Locate the cell with the specified text and output its (X, Y) center coordinate. 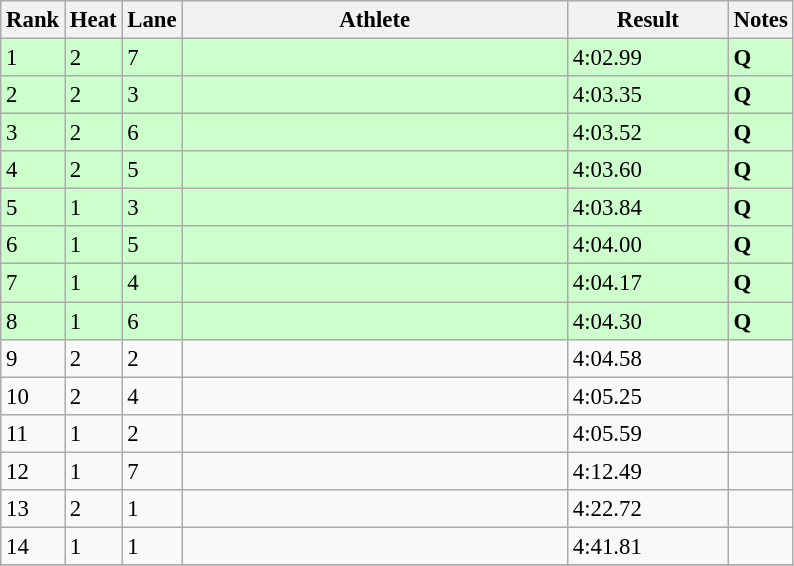
8 (33, 321)
4:03.52 (648, 133)
Athlete (375, 20)
4:04.30 (648, 321)
4:04.00 (648, 245)
11 (33, 433)
Rank (33, 20)
9 (33, 358)
4:03.35 (648, 95)
12 (33, 471)
4:41.81 (648, 546)
4:04.17 (648, 283)
Result (648, 20)
4:03.60 (648, 170)
4:05.25 (648, 396)
4:03.84 (648, 208)
4:22.72 (648, 509)
14 (33, 546)
Lane (152, 20)
10 (33, 396)
Heat (94, 20)
4:05.59 (648, 433)
4:04.58 (648, 358)
Notes (760, 20)
4:02.99 (648, 58)
4:12.49 (648, 471)
13 (33, 509)
